Identify which cell holds the provided text, then report its [X, Y] central coordinate. 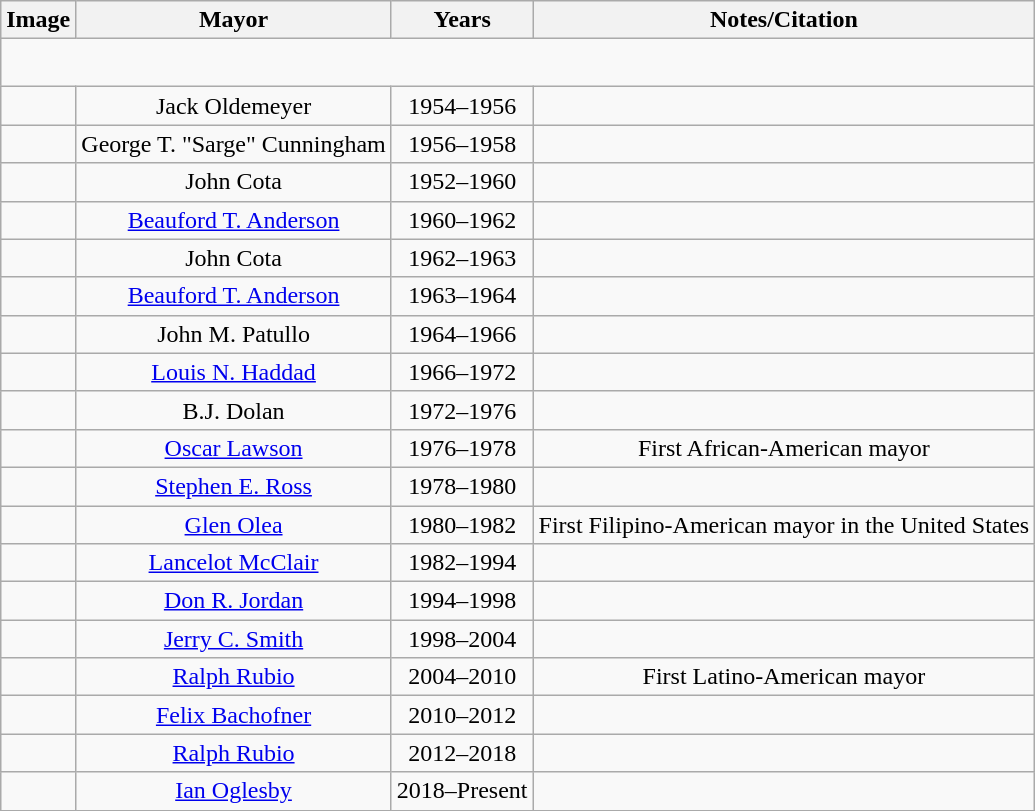
1998–2004 [462, 639]
1952–1960 [462, 182]
Oscar Lawson [234, 448]
1994–1998 [462, 601]
2004–2010 [462, 677]
1962–1963 [462, 258]
John M. Patullo [234, 334]
1956–1958 [462, 144]
First Filipino-American mayor in the United States [784, 525]
Don R. Jordan [234, 601]
Image [38, 20]
Stephen E. Ross [234, 486]
B.J. Dolan [234, 410]
Louis N. Haddad [234, 372]
Jerry C. Smith [234, 639]
Lancelot McClair [234, 563]
1980–1982 [462, 525]
1972–1976 [462, 410]
Jack Oldemeyer [234, 106]
1982–1994 [462, 563]
Mayor [234, 20]
1978–1980 [462, 486]
George T. "Sarge" Cunningham [234, 144]
2012–2018 [462, 753]
Felix Bachofner [234, 715]
Ian Oglesby [234, 791]
1954–1956 [462, 106]
2018–Present [462, 791]
First African-American mayor [784, 448]
First Latino-American mayor [784, 677]
1963–1964 [462, 296]
Notes/Citation [784, 20]
Years [462, 20]
2010–2012 [462, 715]
1966–1972 [462, 372]
1964–1966 [462, 334]
1976–1978 [462, 448]
Glen Olea [234, 525]
1960–1962 [462, 220]
